Search for the cell housing the specified text and yield its [x, y] center coordinate. 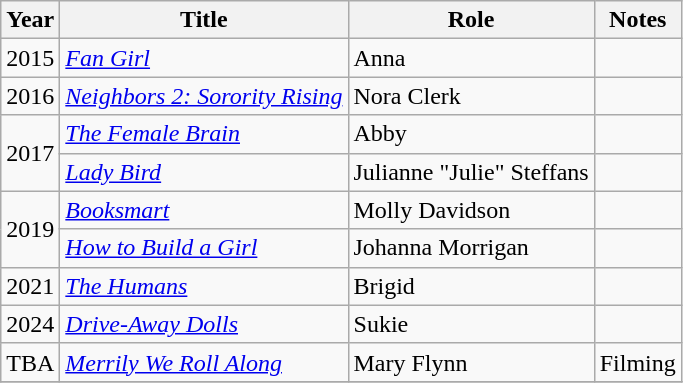
Molly Davidson [471, 210]
2015 [30, 58]
Year [30, 20]
Merrily We Roll Along [204, 362]
Role [471, 20]
2017 [30, 153]
TBA [30, 362]
Abby [471, 134]
2021 [30, 286]
Neighbors 2: Sorority Rising [204, 96]
The Humans [204, 286]
Johanna Morrigan [471, 248]
Filming [638, 362]
How to Build a Girl [204, 248]
Julianne "Julie" Steffans [471, 172]
Booksmart [204, 210]
The Female Brain [204, 134]
Notes [638, 20]
Brigid [471, 286]
Drive-Away Dolls [204, 324]
Anna [471, 58]
Title [204, 20]
Nora Clerk [471, 96]
Fan Girl [204, 58]
Sukie [471, 324]
2019 [30, 229]
2024 [30, 324]
Lady Bird [204, 172]
Mary Flynn [471, 362]
2016 [30, 96]
